From the cell containing the given text, extract its center point as [x, y] coordinate. 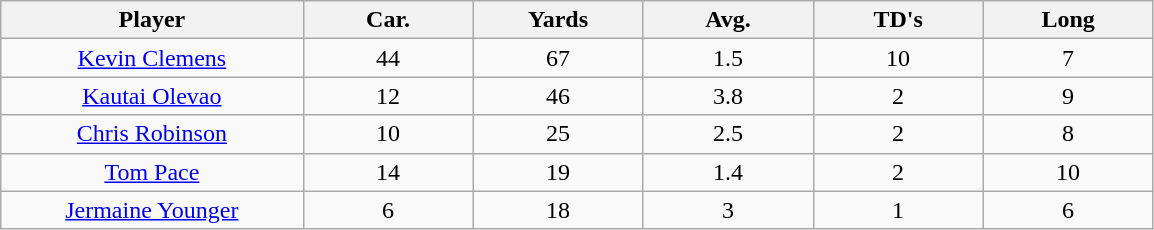
Kautai Olevao [152, 96]
8 [1068, 134]
Avg. [728, 20]
12 [388, 96]
18 [558, 210]
14 [388, 172]
44 [388, 58]
1.4 [728, 172]
3 [728, 210]
2.5 [728, 134]
46 [558, 96]
Player [152, 20]
Kevin Clemens [152, 58]
Jermaine Younger [152, 210]
1.5 [728, 58]
TD's [898, 20]
25 [558, 134]
Tom Pace [152, 172]
7 [1068, 58]
Car. [388, 20]
67 [558, 58]
9 [1068, 96]
Long [1068, 20]
19 [558, 172]
Yards [558, 20]
1 [898, 210]
3.8 [728, 96]
Chris Robinson [152, 134]
